Find where the given text appears and provide that cell's center as [x, y] coordinate. 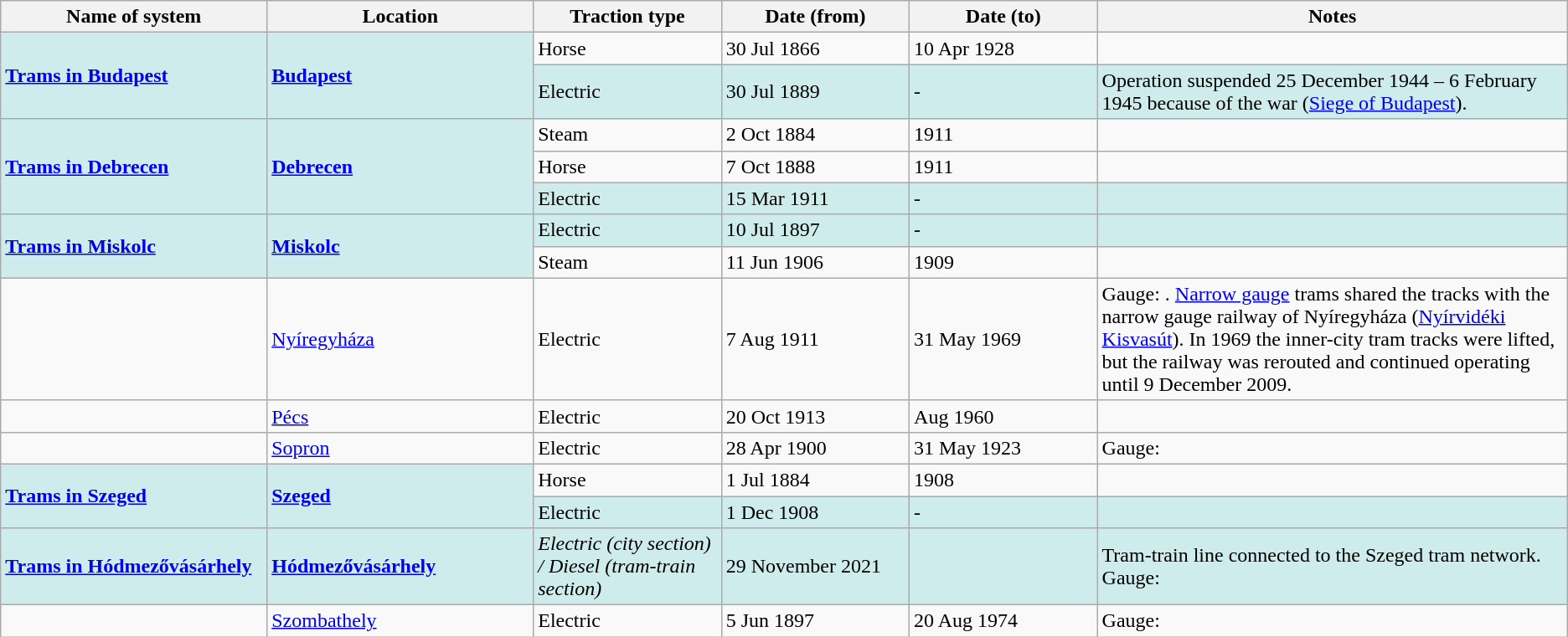
Pécs [400, 416]
Trams in Hódmezővásárhely [134, 567]
Szombathely [400, 621]
Name of system [134, 17]
Szeged [400, 496]
Trams in Budapest [134, 75]
Trams in Miskolc [134, 246]
Sopron [400, 448]
Budapest [400, 75]
31 May 1969 [1003, 339]
Date (to) [1003, 17]
Nyíregyháza [400, 339]
28 Apr 1900 [815, 448]
5 Jun 1897 [815, 621]
Debrecen [400, 167]
20 Oct 1913 [815, 416]
20 Aug 1974 [1003, 621]
Electric (city section) / Diesel (tram-train section) [627, 567]
Trams in Szeged [134, 496]
Trams in Debrecen [134, 167]
1908 [1003, 480]
Tram-train line connected to the Szeged tram network.Gauge: [1332, 567]
10 Jul 1897 [815, 230]
29 November 2021 [815, 567]
7 Aug 1911 [815, 339]
1 Dec 1908 [815, 511]
Date (from) [815, 17]
Location [400, 17]
Hódmezővásárhely [400, 567]
30 Jul 1889 [815, 92]
2 Oct 1884 [815, 135]
Notes [1332, 17]
Aug 1960 [1003, 416]
1909 [1003, 262]
Miskolc [400, 246]
15 Mar 1911 [815, 198]
Operation suspended 25 December 1944 – 6 February 1945 because of the war (Siege of Budapest). [1332, 92]
31 May 1923 [1003, 448]
10 Apr 1928 [1003, 49]
1 Jul 1884 [815, 480]
30 Jul 1866 [815, 49]
Traction type [627, 17]
11 Jun 1906 [815, 262]
7 Oct 1888 [815, 167]
